Search for the cell housing the specified text and yield its (X, Y) center coordinate. 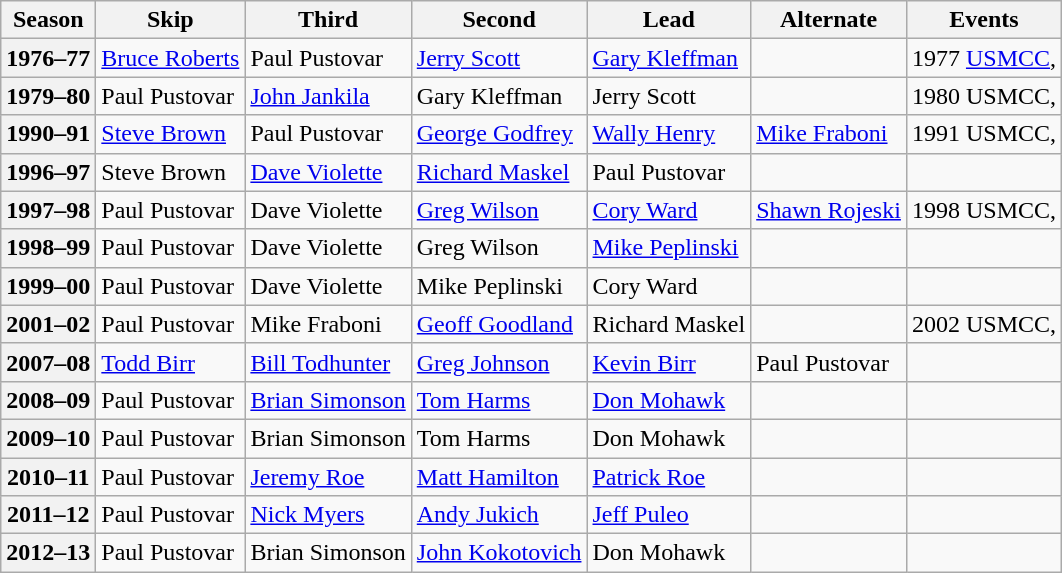
2008–09 (48, 400)
Lead (669, 20)
1999–00 (48, 286)
2001–02 (48, 324)
Bruce Roberts (170, 58)
1997–98 (48, 210)
Todd Birr (170, 362)
1977 USMCC, (984, 58)
Events (984, 20)
Greg Johnson (499, 362)
1976–77 (48, 58)
1980 USMCC, (984, 96)
Andy Jukich (499, 515)
2007–08 (48, 362)
1979–80 (48, 96)
2009–10 (48, 438)
Bill Todhunter (328, 362)
2011–12 (48, 515)
Second (499, 20)
2002 USMCC, (984, 324)
Matt Hamilton (499, 477)
2012–13 (48, 553)
Skip (170, 20)
Jeremy Roe (328, 477)
Kevin Birr (669, 362)
Third (328, 20)
1996–97 (48, 172)
1998 USMCC, (984, 210)
John Jankila (328, 96)
Shawn Rojeski (829, 210)
George Godfrey (499, 134)
1998–99 (48, 248)
Season (48, 20)
Nick Myers (328, 515)
1991 USMCC, (984, 134)
Patrick Roe (669, 477)
Geoff Goodland (499, 324)
Jeff Puleo (669, 515)
Wally Henry (669, 134)
Alternate (829, 20)
John Kokotovich (499, 553)
2010–11 (48, 477)
1990–91 (48, 134)
